Locate the cell with the specified text and output its [x, y] center coordinate. 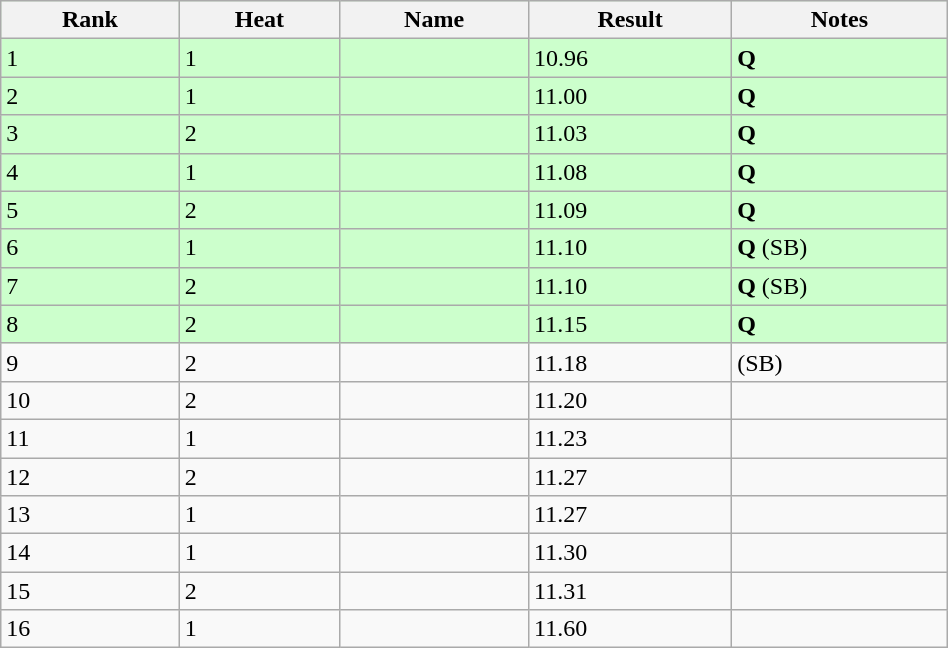
11.23 [630, 438]
Rank [90, 20]
4 [90, 172]
11.08 [630, 172]
(SB) [840, 362]
5 [90, 210]
11.18 [630, 362]
8 [90, 324]
Notes [840, 20]
Result [630, 20]
7 [90, 286]
11.09 [630, 210]
11.15 [630, 324]
Heat [259, 20]
15 [90, 591]
14 [90, 553]
9 [90, 362]
11 [90, 438]
11.03 [630, 134]
10 [90, 400]
10.96 [630, 58]
Name [434, 20]
16 [90, 629]
3 [90, 134]
11.31 [630, 591]
12 [90, 477]
11.60 [630, 629]
6 [90, 248]
11.30 [630, 553]
13 [90, 515]
11.00 [630, 96]
11.20 [630, 400]
